Provide the (X, Y) coordinate of the cell's center where the given text is located.  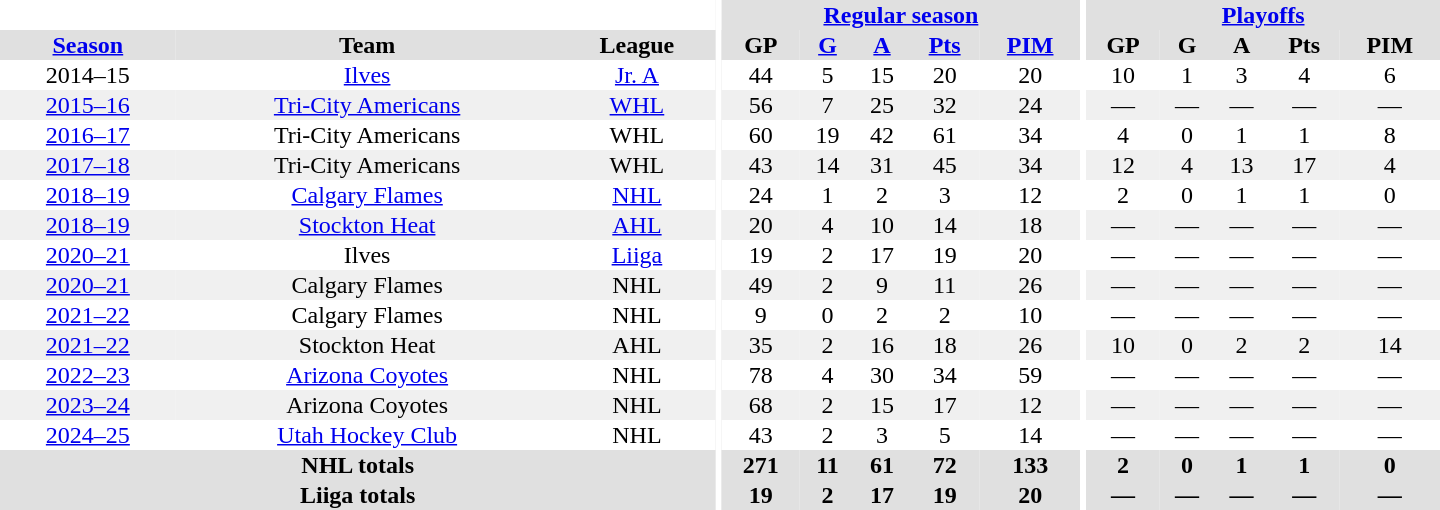
56 (760, 105)
2014–15 (88, 75)
League (636, 45)
60 (760, 135)
42 (882, 135)
Liiga (636, 255)
2015–16 (88, 105)
8 (1390, 135)
Regular season (900, 15)
44 (760, 75)
Playoffs (1263, 15)
59 (1030, 375)
31 (882, 165)
Jr. A (636, 75)
7 (828, 105)
35 (760, 345)
32 (944, 105)
6 (1390, 75)
16 (882, 345)
30 (882, 375)
Season (88, 45)
72 (944, 465)
Team (368, 45)
2016–17 (88, 135)
Utah Hockey Club (368, 435)
13 (1242, 165)
271 (760, 465)
133 (1030, 465)
25 (882, 105)
2024–25 (88, 435)
68 (760, 405)
49 (760, 285)
2023–24 (88, 405)
NHL totals (358, 465)
78 (760, 375)
2022–23 (88, 375)
2017–18 (88, 165)
45 (944, 165)
Liiga totals (358, 495)
